Output the (X, Y) coordinate of the center of the cell containing the given text.  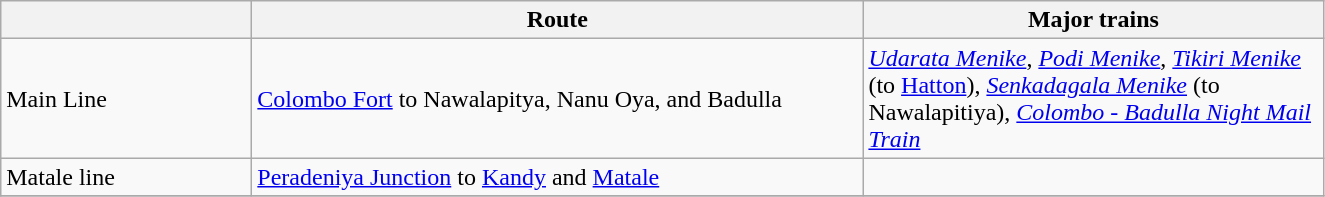
Matale line (126, 177)
Route (558, 20)
Colombo Fort to Nawalapitya, Nanu Oya, and Badulla (558, 98)
Main Line (126, 98)
Udarata Menike, Podi Menike, Tikiri Menike (to Hatton), Senkadagala Menike (to Nawalapitiya), Colombo - Badulla Night Mail Train (1094, 98)
Peradeniya Junction to Kandy and Matale (558, 177)
Major trains (1094, 20)
